Identify which cell holds the provided text, then report its (X, Y) central coordinate. 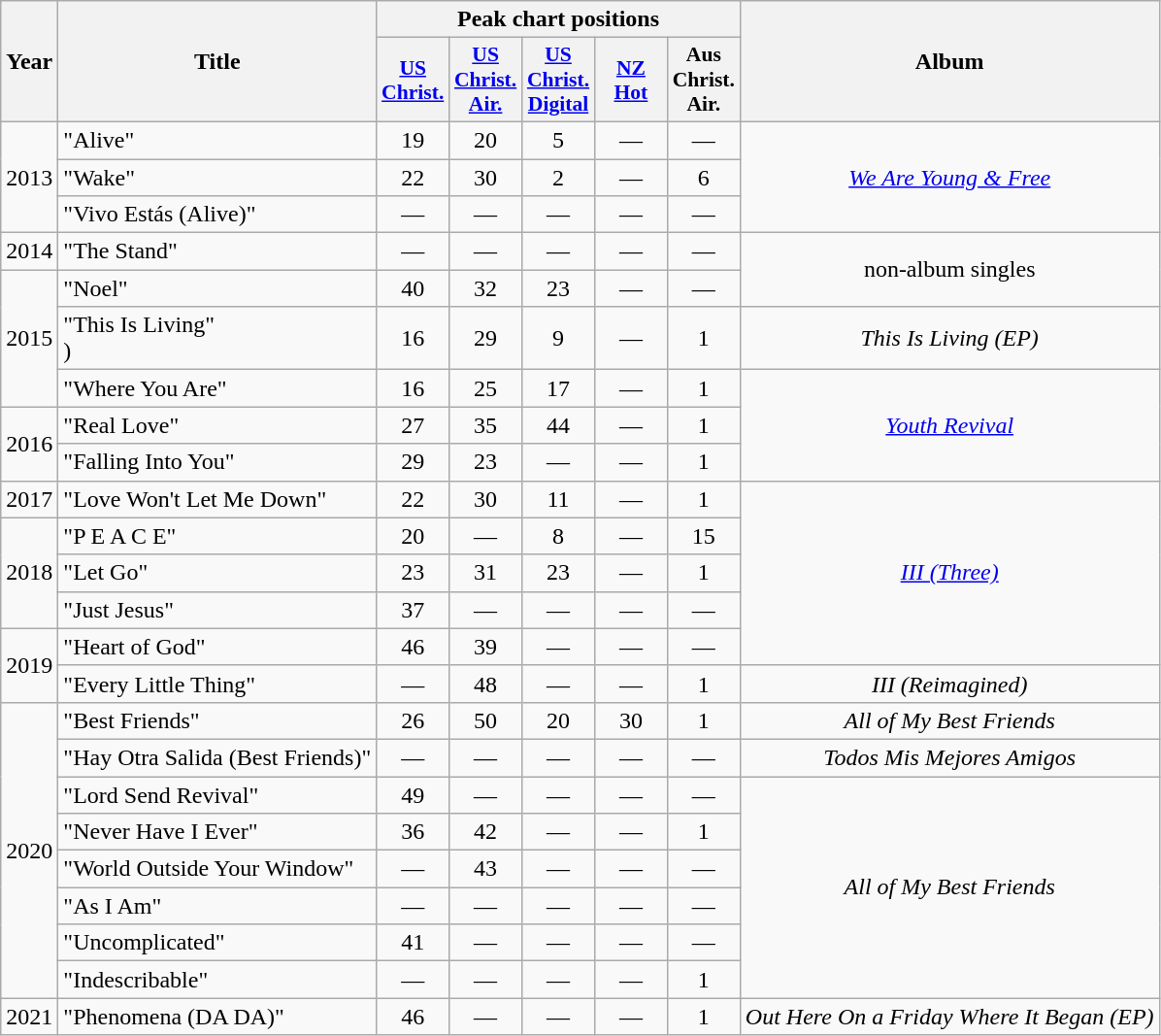
Album (949, 62)
"Noel" (217, 288)
"Falling Into You" (217, 462)
"Where You Are" (217, 388)
32 (485, 288)
2013 (29, 177)
"Indescribable" (217, 980)
49 (414, 795)
"Every Little Thing" (217, 684)
2 (559, 178)
2019 (29, 665)
Todos Mis Mejores Amigos (949, 757)
2021 (29, 1017)
Year (29, 62)
AusChrist.Air. (703, 80)
"Heart of God" (217, 647)
2018 (29, 573)
"Hay Otra Salida (Best Friends)" (217, 757)
This Is Living (EP) (949, 338)
"Vivo Estás (Alive)" (217, 215)
"Wake" (217, 178)
6 (703, 178)
39 (485, 647)
36 (414, 832)
"Uncomplicated" (217, 943)
III (Three) (949, 573)
50 (485, 720)
35 (485, 425)
2020 (29, 850)
37 (414, 610)
"Phenomena (DA DA)" (217, 1017)
48 (485, 684)
"Best Friends" (217, 720)
"Let Go" (217, 573)
40 (414, 288)
19 (414, 140)
43 (485, 869)
2014 (29, 251)
17 (559, 388)
2015 (29, 338)
Out Here On a Friday Where It Began (EP) (949, 1017)
42 (485, 832)
26 (414, 720)
non-album singles (949, 270)
Youth Revival (949, 425)
41 (414, 943)
31 (485, 573)
Peak chart positions (559, 19)
5 (559, 140)
25 (485, 388)
"Love Won't Let Me Down" (217, 499)
"As I Am" (217, 906)
US Christ. Digital (559, 80)
15 (703, 536)
"Lord Send Revival" (217, 795)
"P E A C E" (217, 536)
USChrist. (414, 80)
8 (559, 536)
III (Reimagined) (949, 684)
NZHot (631, 80)
11 (559, 499)
"Just Jesus" (217, 610)
"World Outside Your Window" (217, 869)
2016 (29, 444)
We Are Young & Free (949, 177)
2017 (29, 499)
"This Is Living") (217, 338)
"Real Love" (217, 425)
USChrist. Air. (485, 80)
Title (217, 62)
"Never Have I Ever" (217, 832)
44 (559, 425)
"Alive" (217, 140)
27 (414, 425)
"The Stand" (217, 251)
9 (559, 338)
